Locate the cell with the specified text and output its [x, y] center coordinate. 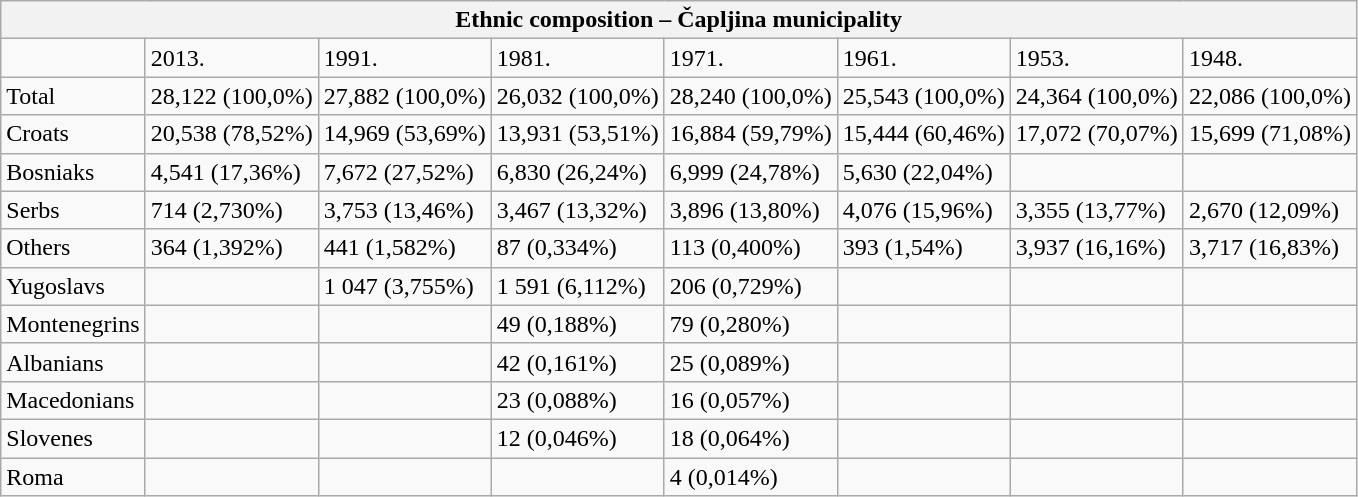
1981. [578, 58]
24,364 (100,0%) [1096, 96]
3,937 (16,16%) [1096, 248]
49 (0,188%) [578, 324]
25,543 (100,0%) [924, 96]
4,541 (17,36%) [232, 172]
3,717 (16,83%) [1270, 248]
Serbs [73, 210]
Albanians [73, 362]
1961. [924, 58]
393 (1,54%) [924, 248]
13,931 (53,51%) [578, 134]
16 (0,057%) [750, 400]
26,032 (100,0%) [578, 96]
Ethnic composition – Čapljina municipality [679, 20]
206 (0,729%) [750, 286]
1991. [404, 58]
Montenegrins [73, 324]
4,076 (15,96%) [924, 210]
1 047 (3,755%) [404, 286]
27,882 (100,0%) [404, 96]
23 (0,088%) [578, 400]
Total [73, 96]
28,240 (100,0%) [750, 96]
Others [73, 248]
15,699 (71,08%) [1270, 134]
2,670 (12,09%) [1270, 210]
1953. [1096, 58]
6,999 (24,78%) [750, 172]
714 (2,730%) [232, 210]
3,896 (13,80%) [750, 210]
15,444 (60,46%) [924, 134]
16,884 (59,79%) [750, 134]
Slovenes [73, 438]
6,830 (26,24%) [578, 172]
28,122 (100,0%) [232, 96]
Yugoslavs [73, 286]
3,753 (13,46%) [404, 210]
1948. [1270, 58]
3,467 (13,32%) [578, 210]
5,630 (22,04%) [924, 172]
42 (0,161%) [578, 362]
18 (0,064%) [750, 438]
22,086 (100,0%) [1270, 96]
4 (0,014%) [750, 477]
1 591 (6,112%) [578, 286]
1971. [750, 58]
7,672 (27,52%) [404, 172]
Macedonians [73, 400]
25 (0,089%) [750, 362]
14,969 (53,69%) [404, 134]
20,538 (78,52%) [232, 134]
364 (1,392%) [232, 248]
113 (0,400%) [750, 248]
Roma [73, 477]
87 (0,334%) [578, 248]
Bosniaks [73, 172]
441 (1,582%) [404, 248]
3,355 (13,77%) [1096, 210]
2013. [232, 58]
Croats [73, 134]
17,072 (70,07%) [1096, 134]
12 (0,046%) [578, 438]
79 (0,280%) [750, 324]
